Determine the (x, y) coordinate at the center of the cell enclosing the given text.  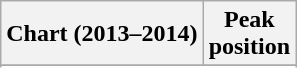
Chart (2013–2014) (102, 34)
Peakposition (249, 34)
